For the text-containing cell, return its midpoint in (x, y) coordinate format. 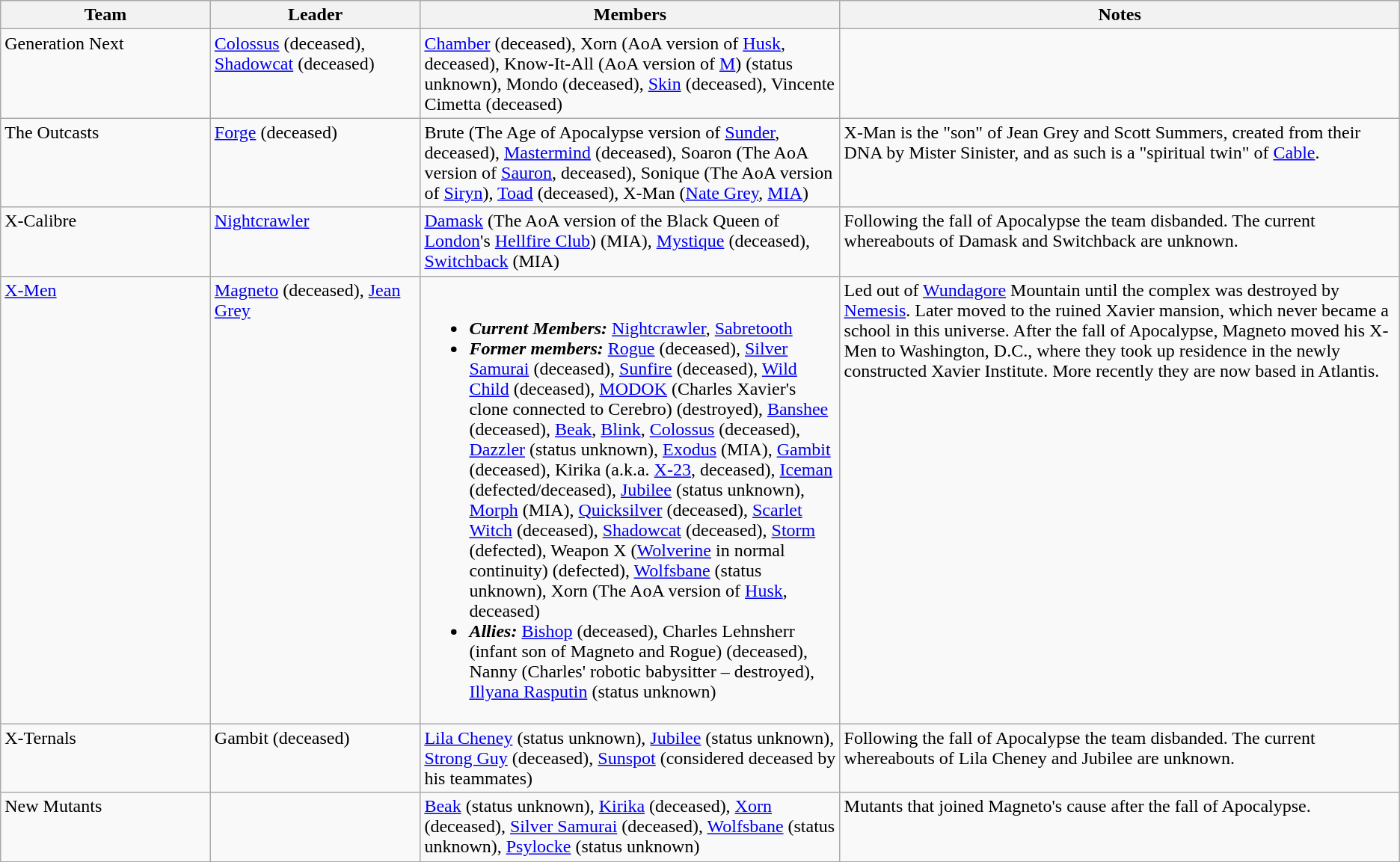
Leader (316, 15)
Mutants that joined Magneto's cause after the fall of Apocalypse. (1120, 827)
Forge (deceased) (316, 163)
New Mutants (106, 827)
Damask (The AoA version of the Black Queen of London's Hellfire Club) (MIA), Mystique (deceased), Switchback (MIA) (630, 241)
X-Calibre (106, 241)
Beak (status unknown), Kirika (deceased), Xorn (deceased), Silver Samurai (deceased), Wolfsbane (status unknown), Psylocke (status unknown) (630, 827)
Generation Next (106, 73)
Notes (1120, 15)
Nightcrawler (316, 241)
Following the fall of Apocalypse the team disbanded. The current whereabouts of Damask and Switchback are unknown. (1120, 241)
Following the fall of Apocalypse the team disbanded. The current whereabouts of Lila Cheney and Jubilee are unknown. (1120, 758)
The Outcasts (106, 163)
Lila Cheney (status unknown), Jubilee (status unknown), Strong Guy (deceased), Sunspot (considered deceased by his teammates) (630, 758)
X-Men (106, 499)
X-Ternals (106, 758)
Team (106, 15)
Gambit (deceased) (316, 758)
X-Man is the "son" of Jean Grey and Scott Summers, created from their DNA by Mister Sinister, and as such is a "spiritual twin" of Cable. (1120, 163)
Magneto (deceased), Jean Grey (316, 499)
Members (630, 15)
Colossus (deceased), Shadowcat (deceased) (316, 73)
